Output the [X, Y] coordinate of the center of the cell containing the given text.  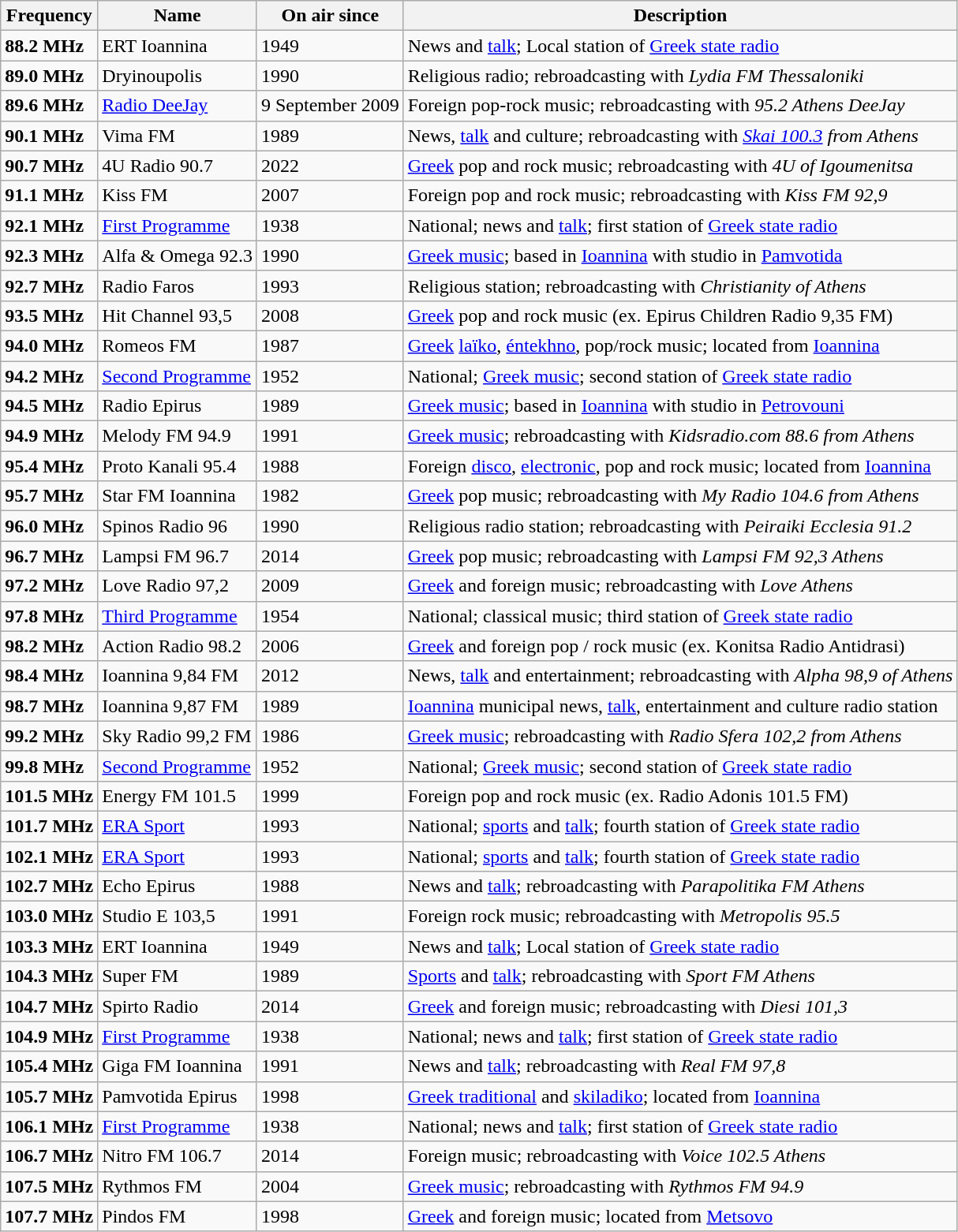
Echo Epirus [178, 887]
Foreign disco, electronic, pop and rock music; located from Ioannina [680, 466]
Radio Epirus [178, 406]
92.1 MHz [49, 226]
98.4 MHz [49, 676]
Foreign music; rebroadcasting with Voice 102.5 Athens [680, 1156]
Greek and foreign music; located from Metsovo [680, 1216]
97.8 MHz [49, 616]
103.0 MHz [49, 917]
Frequency [49, 16]
88.2 MHz [49, 46]
Rythmos FM [178, 1186]
2022 [330, 166]
Ioannina 9,84 FM [178, 676]
Energy FM 101.5 [178, 796]
News and talk; rebroadcasting with Real FM 97,8 [680, 1066]
98.7 MHz [49, 706]
104.7 MHz [49, 1006]
News and talk; rebroadcasting with Parapolitika FM Athens [680, 887]
Alfa & Omega 92.3 [178, 256]
99.2 MHz [49, 736]
Lampsi FM 96.7 [178, 556]
93.5 MHz [49, 315]
Pindos FM [178, 1216]
9 September 2009 [330, 106]
Religious station; rebroadcasting with Christianity of Athens [680, 286]
Radio Faros [178, 286]
Religious radio; rebroadcasting with Lydia FM Thessaloniki [680, 76]
Sports and talk; rebroadcasting with Sport FM Athens [680, 976]
On air since [330, 16]
Hit Channel 93,5 [178, 315]
Greek pop music; rebroadcasting with My Radio 104.6 from Athens [680, 496]
99.8 MHz [49, 766]
102.1 MHz [49, 856]
96.7 MHz [49, 556]
Sky Radio 99,2 FM [178, 736]
Greek and foreign music; rebroadcasting with Love Athens [680, 586]
Ioannina 9,87 FM [178, 706]
107.7 MHz [49, 1216]
Vima FM [178, 136]
Super FM [178, 976]
96.0 MHz [49, 526]
2012 [330, 676]
92.7 MHz [49, 286]
105.4 MHz [49, 1066]
Greek music; based in Ioannina with studio in Petrovouni [680, 406]
102.7 MHz [49, 887]
104.3 MHz [49, 976]
104.9 MHz [49, 1036]
Star FM Ioannina [178, 496]
Third Programme [178, 616]
94.2 MHz [49, 376]
Description [680, 16]
1954 [330, 616]
Greek music; rebroadcasting with Radio Sfera 102,2 from Athens [680, 736]
2004 [330, 1186]
94.9 MHz [49, 436]
89.6 MHz [49, 106]
Giga FM Ioannina [178, 1066]
92.3 MHz [49, 256]
4U Radio 90.7 [178, 166]
106.1 MHz [49, 1126]
Greek and foreign music; rebroadcasting with Diesi 101,3 [680, 1006]
2009 [330, 586]
91.1 MHz [49, 196]
Nitro FM 106.7 [178, 1156]
101.7 MHz [49, 826]
90.7 MHz [49, 166]
Kiss FM [178, 196]
Greek music; rebroadcasting with Kidsradio.com 88.6 from Athens [680, 436]
Greek pop music; rebroadcasting with Lampsi FM 92,3 Athens [680, 556]
Dryinoupolis [178, 76]
94.5 MHz [49, 406]
News, talk and entertainment; rebroadcasting with Alpha 98,9 of Athens [680, 676]
89.0 MHz [49, 76]
2008 [330, 315]
Spinos Radio 96 [178, 526]
Name [178, 16]
Greek pop and rock music (ex. Epirus Children Radio 9,35 FM) [680, 315]
Studio E 103,5 [178, 917]
Foreign rock music; rebroadcasting with Metropolis 95.5 [680, 917]
Spirto Radio [178, 1006]
95.7 MHz [49, 496]
106.7 MHz [49, 1156]
101.5 MHz [49, 796]
103.3 MHz [49, 946]
98.2 MHz [49, 646]
Foreign pop-rock music; rebroadcasting with 95.2 Athens DeeJay [680, 106]
National; classical music; third station of Greek state radio [680, 616]
1986 [330, 736]
Greek laïko, éntekhno, pop/rock music; located from Ioannina [680, 345]
107.5 MHz [49, 1186]
1999 [330, 796]
Romeos FM [178, 345]
1987 [330, 345]
Foreign pop and rock music (ex. Radio Adonis 101.5 FM) [680, 796]
95.4 MHz [49, 466]
Greek music; based in Ioannina with studio in Pamvotida [680, 256]
94.0 MHz [49, 345]
Greek pop and rock music; rebroadcasting with 4U of Igoumenitsa [680, 166]
Pamvotida Epirus [178, 1096]
Radio DeeJay [178, 106]
Religious radio station; rebroadcasting with Peiraiki Ecclesia 91.2 [680, 526]
Ioannina municipal news, talk, entertainment and culture radio station [680, 706]
Greek traditional and skiladiko; located from Ioannina [680, 1096]
Action Radio 98.2 [178, 646]
Foreign pop and rock music; rebroadcasting with Kiss FM 92,9 [680, 196]
2007 [330, 196]
105.7 MHz [49, 1096]
Proto Kanali 95.4 [178, 466]
90.1 MHz [49, 136]
Love Radio 97,2 [178, 586]
Greek and foreign pop / rock music (ex. Konitsa Radio Antidrasi) [680, 646]
News, talk and culture; rebroadcasting with Skai 100.3 from Athens [680, 136]
97.2 MHz [49, 586]
1982 [330, 496]
Melody FM 94.9 [178, 436]
2006 [330, 646]
Greek music; rebroadcasting with Rythmos FM 94.9 [680, 1186]
